Return the [X, Y] coordinate for the center point of the cell that contains the specified text.  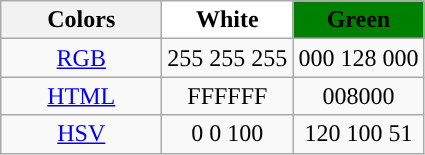
000 128 000 [358, 58]
255 255 255 [228, 58]
RGB [82, 58]
0 0 100 [228, 134]
120 100 51 [358, 134]
White [228, 20]
HTML [82, 96]
008000 [358, 96]
FFFFFF [228, 96]
Green [358, 20]
HSV [82, 134]
Colors [82, 20]
